Provide the (X, Y) coordinate of the cell's center where the given text is located.  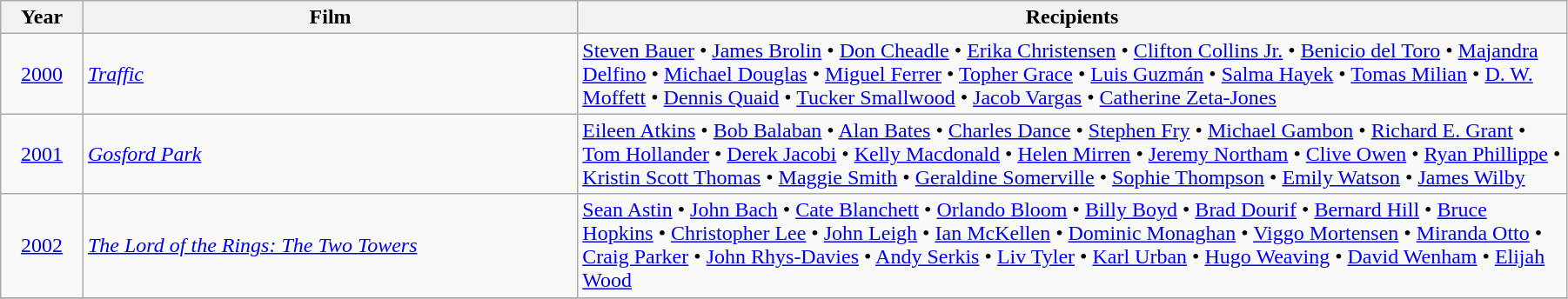
Gosford Park (330, 154)
2002 (42, 245)
2001 (42, 154)
Year (42, 17)
Traffic (330, 74)
2000 (42, 74)
Recipients (1072, 17)
Film (330, 17)
The Lord of the Rings: The Two Towers (330, 245)
